Determine the (X, Y) coordinate at the center of the cell enclosing the given text.  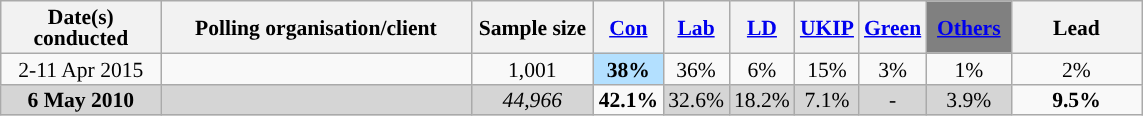
Lead (1076, 27)
42.1% (628, 100)
1,001 (532, 68)
18.2% (762, 100)
UKIP (827, 27)
38% (628, 68)
3.9% (968, 100)
Polling organisation/client (316, 27)
LD (762, 27)
Lab (696, 27)
9.5% (1076, 100)
3% (892, 68)
Sample size (532, 27)
2-11 Apr 2015 (81, 68)
1% (968, 68)
32.6% (696, 100)
Others (968, 27)
44,966 (532, 100)
6% (762, 68)
Con (628, 27)
6 May 2010 (81, 100)
- (892, 100)
Date(s)conducted (81, 27)
Green (892, 27)
7.1% (827, 100)
36% (696, 68)
2% (1076, 68)
15% (827, 68)
